Locate the cell with the specified text and output its (X, Y) center coordinate. 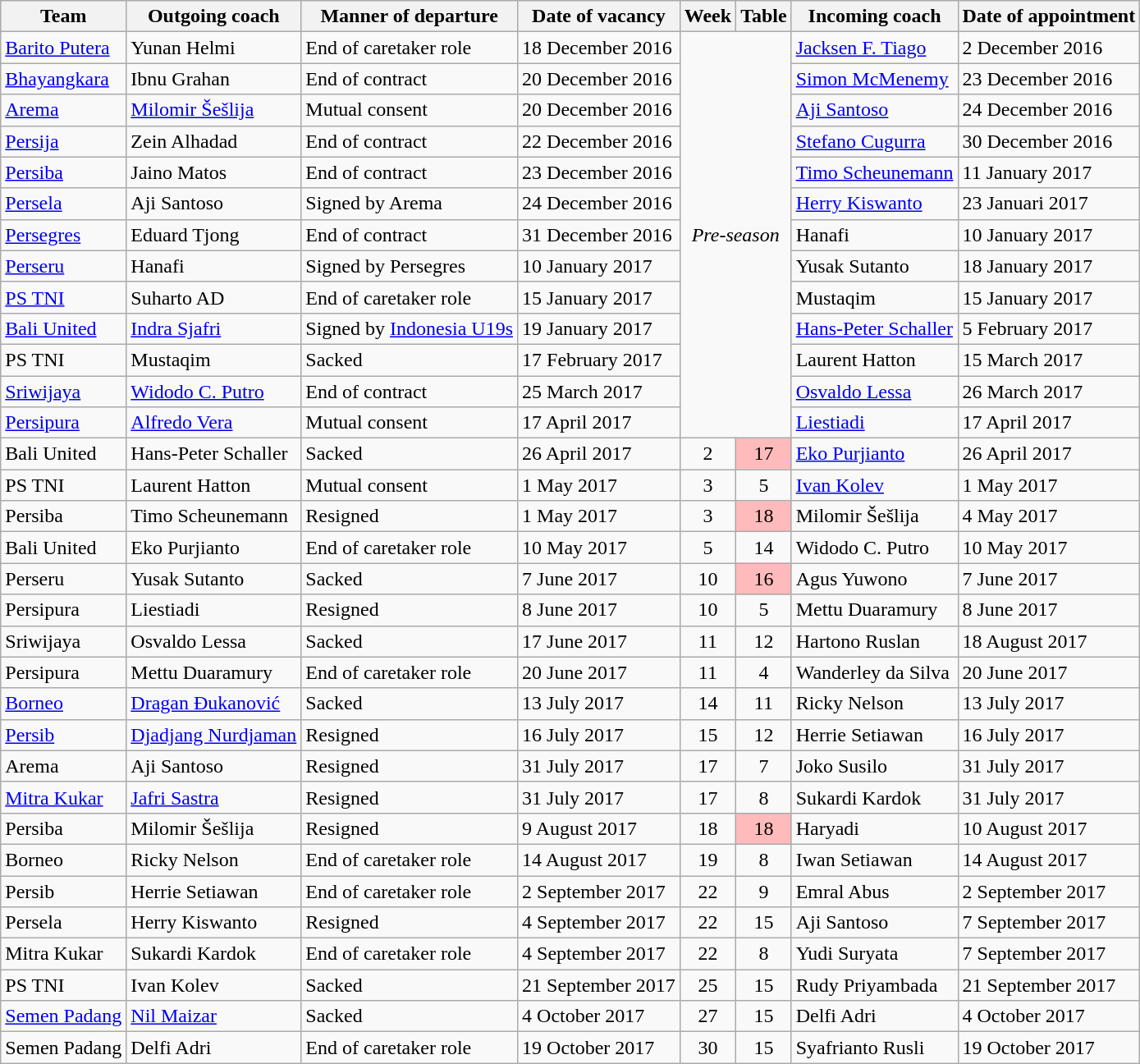
Alfredo Vera (213, 423)
Barito Putera (64, 48)
25 (707, 985)
Signed by Persegres (410, 266)
Yunan Helmi (213, 48)
17 February 2017 (599, 360)
Hartono Ruslan (875, 641)
Agus Yuwono (875, 579)
Indra Sjafri (213, 328)
Wanderley da Silva (875, 672)
19 (707, 860)
Table (764, 16)
Incoming coach (875, 16)
15 March 2017 (1049, 360)
Joko Susilo (875, 766)
Outgoing coach (213, 16)
26 March 2017 (1049, 392)
18 August 2017 (1049, 641)
Jaino Matos (213, 172)
Bhayangkara (64, 79)
2 (707, 454)
Emral Abus (875, 891)
Jafri Sastra (213, 797)
Eduard Tjong (213, 235)
2 December 2016 (1049, 48)
30 December 2016 (1049, 141)
Week (707, 16)
5 February 2017 (1049, 328)
Djadjang Nurdjaman (213, 735)
Yudi Suryata (875, 954)
Signed by Indonesia U19s (410, 328)
Iwan Setiawan (875, 860)
18 January 2017 (1049, 266)
Syafrianto Rusli (875, 1048)
Dragan Đukanović (213, 704)
4 May 2017 (1049, 516)
25 March 2017 (599, 392)
Team (64, 16)
Date of appointment (1049, 16)
Zein Alhadad (213, 141)
9 August 2017 (599, 828)
22 December 2016 (599, 141)
Rudy Priyambada (875, 985)
Pre-season (735, 235)
Haryadi (875, 828)
16 (764, 579)
9 (764, 891)
11 January 2017 (1049, 172)
17 June 2017 (599, 641)
Persegres (64, 235)
Persija (64, 141)
31 December 2016 (599, 235)
4 (764, 672)
Ibnu Grahan (213, 79)
7 (764, 766)
23 Januari 2017 (1049, 204)
Stefano Cugurra (875, 141)
30 (707, 1048)
Manner of departure (410, 16)
Nil Maizar (213, 1016)
Date of vacancy (599, 16)
Simon McMenemy (875, 79)
Jacksen F. Tiago (875, 48)
19 January 2017 (599, 328)
27 (707, 1016)
18 December 2016 (599, 48)
Signed by Arema (410, 204)
10 August 2017 (1049, 828)
Suharto AD (213, 297)
